Identify which cell holds the provided text, then report its [X, Y] central coordinate. 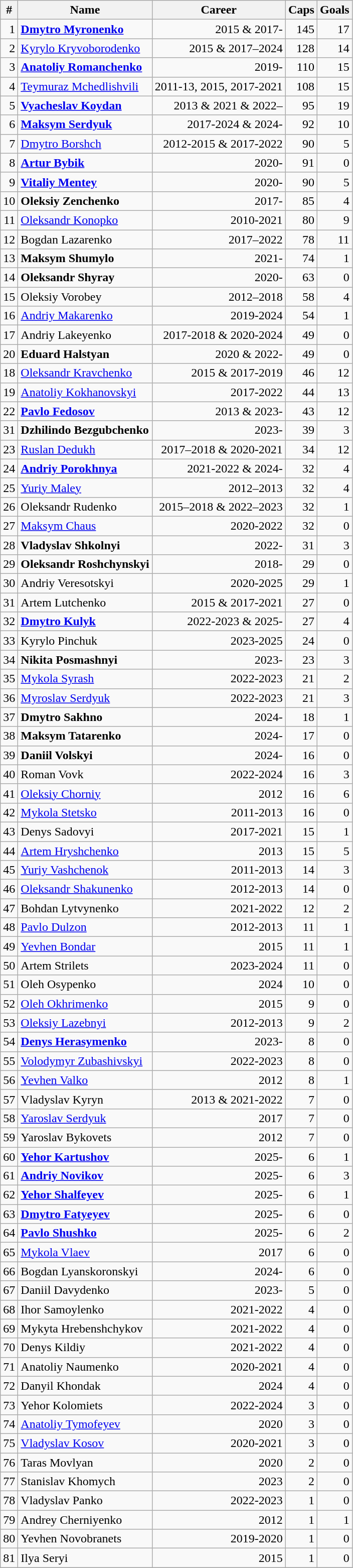
79 [9, 1520]
Daniil Davydenko [85, 1290]
30 [9, 583]
77 [9, 1482]
Andriy Veresotskyi [85, 583]
2019-2024 [219, 316]
Yehor Kolomiets [85, 1405]
Danyil Khondak [85, 1386]
Andriy Porokhnya [85, 468]
25 [9, 488]
41 [9, 793]
Yuriy Vashchenok [85, 870]
2017-2021 [219, 831]
Oleksiy Chorniy [85, 793]
Dmytro Sakhno [85, 717]
110 [301, 67]
Yuriy Maley [85, 488]
2018- [219, 564]
Maksym Serdyuk [85, 125]
Anatoliy Naumenko [85, 1367]
Kyrylo Pinchuk [85, 641]
2012-2015 & 2017-2022 [219, 144]
2023 [219, 1482]
45 [9, 870]
128 [301, 48]
Oleksiy Zenchenko [85, 201]
2015 & 2017-2019 [219, 373]
57 [9, 1099]
Vitaliy Mentey [85, 182]
2022- [219, 545]
2013 & 2021-2022 [219, 1099]
Maksym Tatarenko [85, 736]
2013 & 2021 & 2022– [219, 105]
56 [9, 1080]
Ruslan Dedukh [85, 449]
2017–2018 & 2020-2021 [219, 449]
68 [9, 1309]
71 [9, 1367]
76 [9, 1463]
Oleksandr Shakunenko [85, 889]
48 [9, 927]
Eduard Halstyan [85, 354]
22 [9, 411]
Yevhen Bondar [85, 946]
60 [9, 1156]
33 [9, 641]
Yaroslav Serdyuk [85, 1118]
Artem Hryshchenko [85, 851]
2023-2025 [219, 641]
65 [9, 1252]
Vladyslav Panko [85, 1501]
85 [301, 201]
2015 & 2017-2021 [219, 602]
73 [9, 1405]
Myroslav Serdyuk [85, 698]
2017-2018 & 2020-2024 [219, 335]
Career [219, 10]
108 [301, 86]
Maksym Chaus [85, 526]
Andriy Novikov [85, 1176]
Dmytro Kulyk [85, 622]
Dmytro Fatyeyev [85, 1214]
Denys Kildiy [85, 1348]
Stanislav Khomych [85, 1482]
Roman Vovk [85, 774]
70 [9, 1348]
26 [9, 507]
Mykyta Hrebenshchykov [85, 1329]
Yehor Shalfeyev [85, 1195]
Yevhen Valko [85, 1080]
2011-13, 2015, 2017-2021 [219, 86]
2019-2020 [219, 1539]
61 [9, 1176]
Bohdan Lytvynenko [85, 908]
2017-2022 [219, 392]
Yaroslav Bykovets [85, 1137]
2020 & 2022- [219, 354]
62 [9, 1195]
Taras Movlyan [85, 1463]
Artur Bybik [85, 163]
55 [9, 1061]
2020-2022 [219, 526]
2013 [219, 851]
Mykola Vlaev [85, 1252]
2010-2021 [219, 220]
37 [9, 717]
53 [9, 1023]
Oleh Okhrimenko [85, 1004]
2022-2023 & 2025- [219, 622]
Dmytro Myronenko [85, 29]
20 [9, 354]
47 [9, 908]
2021- [219, 259]
# [9, 10]
Dmytro Borshch [85, 144]
145 [301, 29]
Anatoliy Kokhanovskyi [85, 392]
Artem Lutchenko [85, 602]
Name [85, 10]
2023-2024 [219, 966]
Artem Strilets [85, 966]
Yehor Kartushov [85, 1156]
51 [9, 985]
2013 & 2023- [219, 411]
2012–2013 [219, 488]
Daniil Volskyi [85, 755]
Dzhilindo Bezgubchenko [85, 430]
Goals [334, 10]
Caps [301, 10]
Ihor Samoylenko [85, 1309]
2017-2024 & 2024- [219, 125]
Vyacheslav Koydan [85, 105]
95 [301, 105]
Yevhen Novobranets [85, 1539]
Bogdan Lazarenko [85, 239]
91 [301, 163]
72 [9, 1386]
42 [9, 812]
2015 & 2017–2024 [219, 48]
Oleksandr Shyray [85, 278]
Oleksandr Roshchynskyi [85, 564]
Vladyslav Kosov [85, 1443]
2015 & 2017- [219, 29]
52 [9, 1004]
2017–2022 [219, 239]
67 [9, 1290]
Maksym Shumylo [85, 259]
Pavlo Fedosov [85, 411]
40 [9, 774]
28 [9, 545]
64 [9, 1233]
Anatoliy Tymofeyev [85, 1424]
92 [301, 125]
75 [9, 1443]
Mykola Syrash [85, 679]
Oleksandr Konopko [85, 220]
Nikita Posmashnyi [85, 660]
Oleksandr Kravchenko [85, 373]
Kyrylo Kryvoborodenko [85, 48]
Ilya Seryi [85, 1558]
Bogdan Lyanskoronskyi [85, 1271]
Volodymyr Zubashivskyi [85, 1061]
Teymuraz Mchedlishvili [85, 86]
59 [9, 1137]
Mykola Stetsko [85, 812]
Denys Herasymenko [85, 1042]
Vladyslav Kyryn [85, 1099]
2017- [219, 201]
Denys Sadovyi [85, 831]
38 [9, 736]
Anatoliy Romanchenko [85, 67]
66 [9, 1271]
Pavlo Shushko [85, 1233]
69 [9, 1329]
Pavlo Dulzon [85, 927]
Vladyslav Shkolnyi [85, 545]
Andriy Makarenko [85, 316]
Oleksiy Vorobey [85, 297]
35 [9, 679]
36 [9, 698]
Oleksiy Lazebnyi [85, 1023]
Oleh Osypenko [85, 985]
2015–2018 & 2022–2023 [219, 507]
2012–2018 [219, 297]
2020-2025 [219, 583]
Andriy Lakeyenko [85, 335]
Andrey Cherniyenko [85, 1520]
81 [9, 1558]
2021-2022 & 2024- [219, 468]
50 [9, 966]
2019- [219, 67]
Oleksandr Rudenko [85, 507]
